For the text-containing cell, return its midpoint in [x, y] coordinate format. 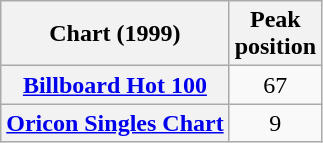
67 [275, 85]
Chart (1999) [115, 34]
9 [275, 123]
Billboard Hot 100 [115, 85]
Peakposition [275, 34]
Oricon Singles Chart [115, 123]
